From the cell containing the given text, extract its center point as [x, y] coordinate. 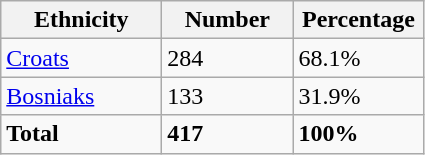
Number [228, 20]
284 [228, 58]
Ethnicity [82, 20]
Percentage [358, 20]
417 [228, 134]
31.9% [358, 96]
Bosniaks [82, 96]
68.1% [358, 58]
Total [82, 134]
100% [358, 134]
133 [228, 96]
Croats [82, 58]
